Detect which cell encompasses the target text, then output its (X, Y) center coordinate. 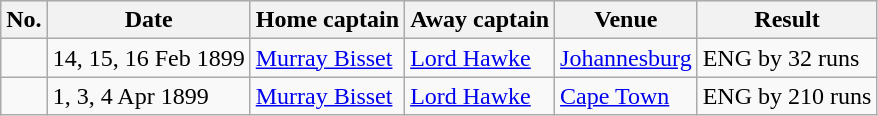
ENG by 210 runs (787, 96)
Venue (626, 20)
14, 15, 16 Feb 1899 (148, 58)
1, 3, 4 Apr 1899 (148, 96)
Date (148, 20)
No. (24, 20)
Away captain (480, 20)
Cape Town (626, 96)
Result (787, 20)
ENG by 32 runs (787, 58)
Johannesburg (626, 58)
Home captain (327, 20)
